Search for the cell housing the specified text and yield its (X, Y) center coordinate. 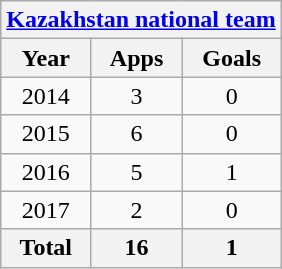
Apps (136, 58)
2014 (46, 96)
5 (136, 172)
Total (46, 248)
2016 (46, 172)
6 (136, 134)
Year (46, 58)
Kazakhstan national team (141, 20)
3 (136, 96)
2 (136, 210)
16 (136, 248)
Goals (232, 58)
2017 (46, 210)
2015 (46, 134)
